Identify which cell holds the provided text, then report its (x, y) central coordinate. 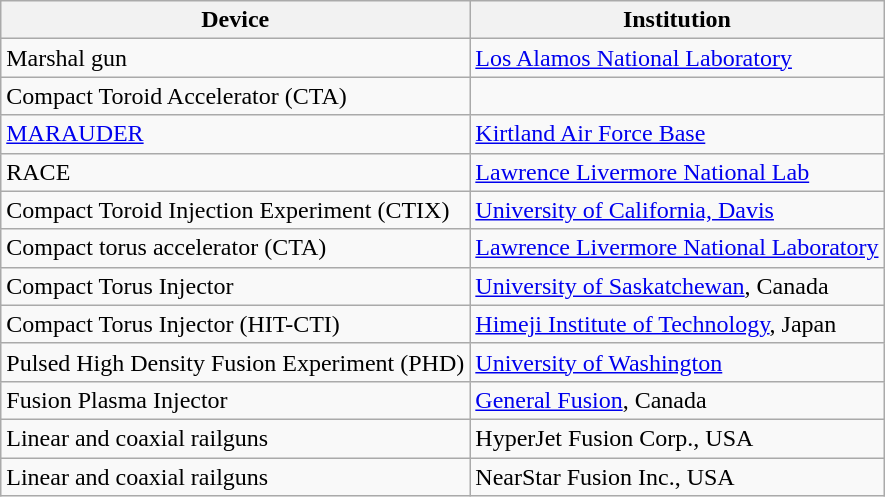
Device (236, 20)
HyperJet Fusion Corp., USA (677, 438)
RACE (236, 172)
Compact Torus Injector (HIT-CTI) (236, 324)
Kirtland Air Force Base (677, 134)
Fusion Plasma Injector (236, 400)
Compact Toroid Accelerator (CTA) (236, 96)
Compact Torus Injector (236, 286)
Compact Toroid Injection Experiment (CTIX) (236, 210)
Lawrence Livermore National Laboratory (677, 248)
Himeji Institute of Technology, Japan (677, 324)
University of Washington (677, 362)
Institution (677, 20)
Lawrence Livermore National Lab (677, 172)
General Fusion, Canada (677, 400)
Compact torus accelerator (CTA) (236, 248)
University of Saskatchewan, Canada (677, 286)
Los Alamos National Laboratory (677, 58)
Marshal gun (236, 58)
University of California, Davis (677, 210)
MARAUDER (236, 134)
NearStar Fusion Inc., USA (677, 477)
Pulsed High Density Fusion Experiment (PHD) (236, 362)
